For the text-containing cell, return its midpoint in [x, y] coordinate format. 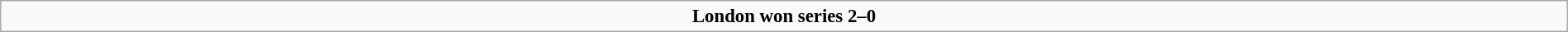
London won series 2–0 [784, 16]
